Search for the cell housing the specified text and yield its (X, Y) center coordinate. 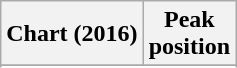
Chart (2016) (72, 34)
Peak position (189, 34)
